Return the (X, Y) coordinate for the center point of the cell that contains the specified text.  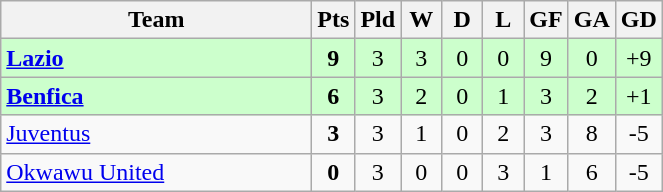
+1 (638, 96)
Pld (378, 20)
GD (638, 20)
Benfica (156, 96)
GA (592, 20)
W (422, 20)
D (462, 20)
Okwawu United (156, 172)
+9 (638, 58)
Lazio (156, 58)
GF (546, 20)
Juventus (156, 134)
L (504, 20)
Pts (334, 20)
Team (156, 20)
8 (592, 134)
